Return [x, y] of the center of cell containing provided text 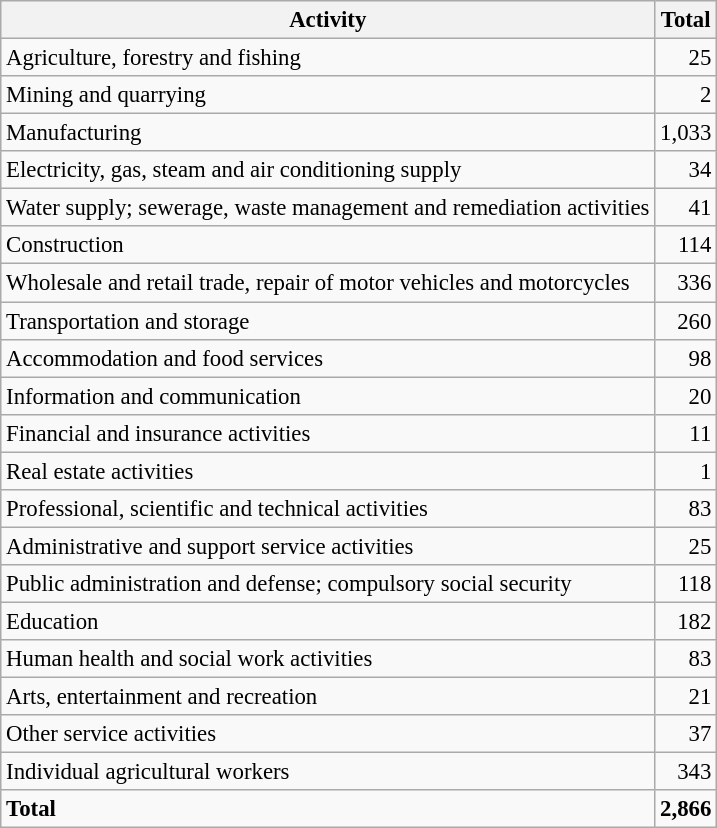
Individual agricultural workers [328, 772]
260 [686, 321]
Human health and social work activities [328, 659]
118 [686, 584]
21 [686, 697]
343 [686, 772]
Information and communication [328, 396]
Construction [328, 245]
2 [686, 95]
Manufacturing [328, 133]
Arts, entertainment and recreation [328, 697]
37 [686, 734]
114 [686, 245]
Electricity, gas, steam and air conditioning supply [328, 170]
Public administration and defense; compulsory social security [328, 584]
1 [686, 471]
Financial and insurance activities [328, 433]
Real estate activities [328, 471]
Professional, scientific and technical activities [328, 509]
Accommodation and food services [328, 358]
Agriculture, forestry and fishing [328, 58]
Mining and quarrying [328, 95]
1,033 [686, 133]
11 [686, 433]
Transportation and storage [328, 321]
98 [686, 358]
Education [328, 621]
2,866 [686, 809]
Wholesale and retail trade, repair of motor vehicles and motorcycles [328, 283]
34 [686, 170]
41 [686, 208]
Activity [328, 20]
Administrative and support service activities [328, 546]
Water supply; sewerage, waste management and remediation activities [328, 208]
336 [686, 283]
20 [686, 396]
Other service activities [328, 734]
182 [686, 621]
